Return the (x, y) coordinate for the center point of the cell that contains the specified text.  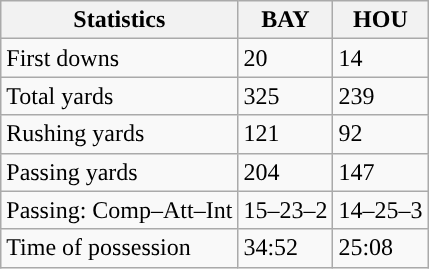
Statistics (120, 20)
HOU (380, 20)
Rushing yards (120, 134)
34:52 (286, 248)
Total yards (120, 96)
92 (380, 134)
239 (380, 96)
Passing yards (120, 172)
Time of possession (120, 248)
25:08 (380, 248)
325 (286, 96)
204 (286, 172)
147 (380, 172)
First downs (120, 58)
20 (286, 58)
14–25–3 (380, 210)
121 (286, 134)
BAY (286, 20)
15–23–2 (286, 210)
Passing: Comp–Att–Int (120, 210)
14 (380, 58)
